Extract the (x, y) coordinate from the center of the cell holding the provided text.  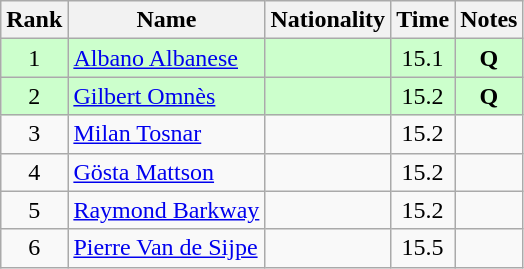
Nationality (328, 20)
4 (34, 172)
Rank (34, 20)
Milan Tosnar (166, 134)
2 (34, 96)
Gösta Mattson (166, 172)
Notes (489, 20)
15.1 (423, 58)
15.5 (423, 248)
3 (34, 134)
Pierre Van de Sijpe (166, 248)
Time (423, 20)
1 (34, 58)
Raymond Barkway (166, 210)
Albano Albanese (166, 58)
5 (34, 210)
6 (34, 248)
Name (166, 20)
Gilbert Omnès (166, 96)
